Return the [X, Y] coordinate for the center point of the cell that contains the specified text.  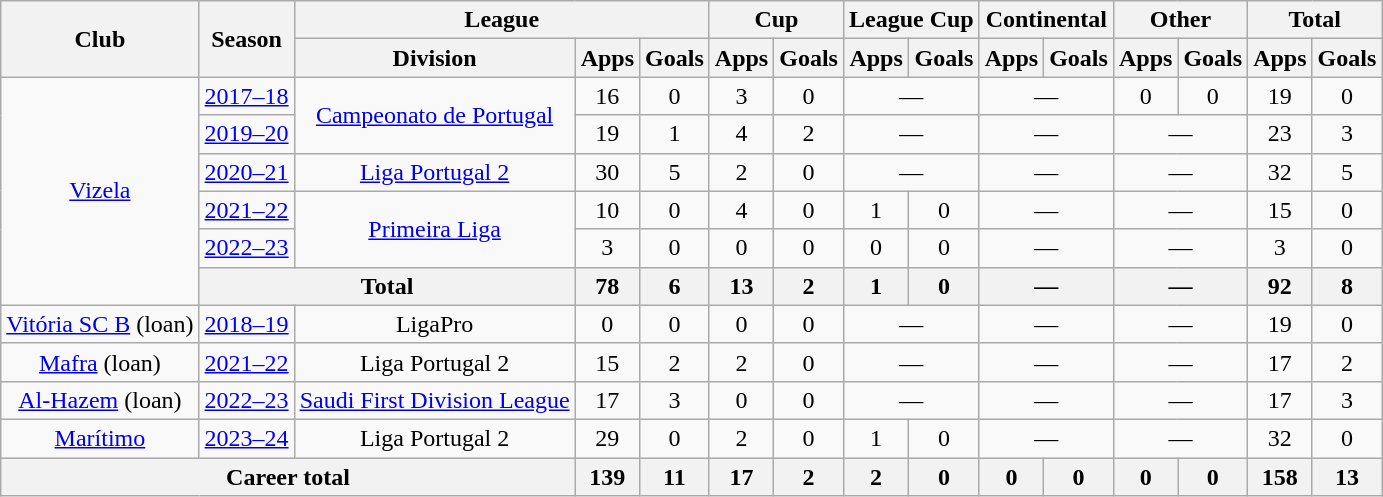
Vizela [100, 191]
2017–18 [246, 96]
Club [100, 39]
23 [1280, 134]
Continental [1046, 20]
158 [1280, 477]
Saudi First Division League [434, 400]
Campeonato de Portugal [434, 115]
2023–24 [246, 438]
Other [1180, 20]
10 [607, 210]
8 [1347, 286]
92 [1280, 286]
2019–20 [246, 134]
29 [607, 438]
Vitória SC B (loan) [100, 324]
Marítimo [100, 438]
Cup [776, 20]
2018–19 [246, 324]
139 [607, 477]
LigaPro [434, 324]
Career total [288, 477]
Season [246, 39]
League Cup [911, 20]
League [502, 20]
11 [675, 477]
Division [434, 58]
6 [675, 286]
Mafra (loan) [100, 362]
Primeira Liga [434, 229]
Al-Hazem (loan) [100, 400]
2020–21 [246, 172]
30 [607, 172]
16 [607, 96]
78 [607, 286]
